Find where the given text appears and provide that cell's center as [X, Y] coordinate. 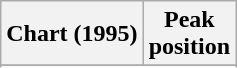
Chart (1995) [72, 34]
Peak position [189, 34]
